Identify which cell holds the provided text, then report its [x, y] central coordinate. 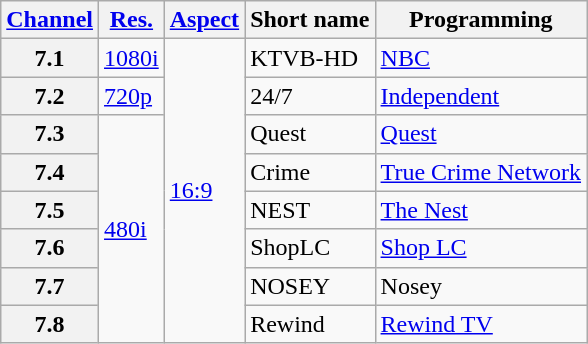
7.4 [50, 172]
Nosey [481, 286]
Independent [481, 96]
7.1 [50, 58]
720p [132, 96]
24/7 [310, 96]
16:9 [204, 191]
ShopLC [310, 248]
NOSEY [310, 286]
Rewind [310, 324]
Programming [481, 20]
7.6 [50, 248]
Res. [132, 20]
Shop LC [481, 248]
Short name [310, 20]
Channel [50, 20]
7.5 [50, 210]
The Nest [481, 210]
7.8 [50, 324]
Rewind TV [481, 324]
KTVB-HD [310, 58]
480i [132, 229]
7.2 [50, 96]
True Crime Network [481, 172]
Aspect [204, 20]
7.7 [50, 286]
NBC [481, 58]
7.3 [50, 134]
Crime [310, 172]
NEST [310, 210]
1080i [132, 58]
